From the cell containing the given text, extract its center point as [X, Y] coordinate. 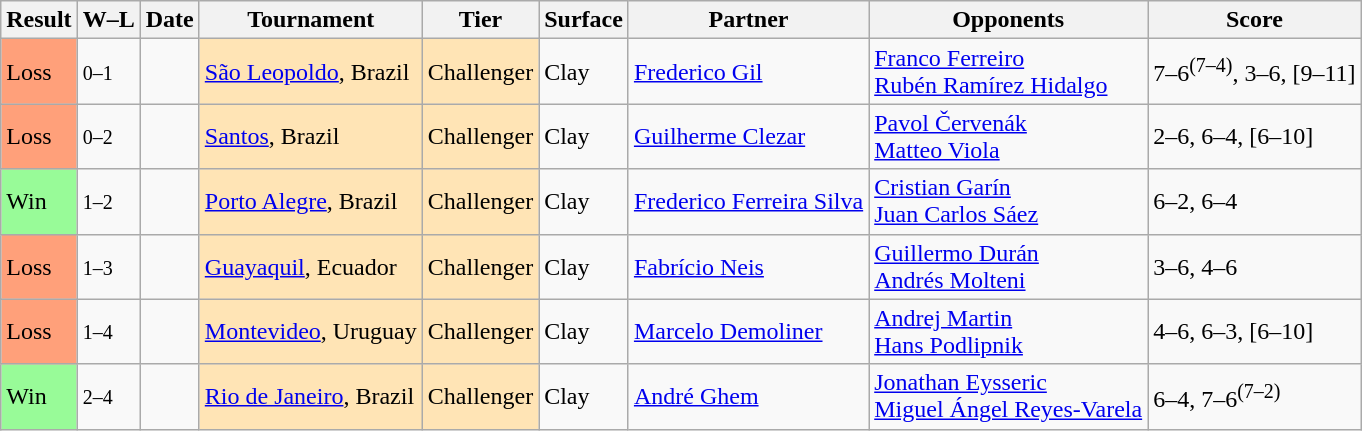
Guillermo Durán Andrés Molteni [1008, 266]
Andrej Martin Hans Podlipnik [1008, 332]
Santos, Brazil [310, 136]
Pavol Červenák Matteo Viola [1008, 136]
Result [39, 20]
Porto Alegre, Brazil [310, 202]
3–6, 4–6 [1254, 266]
Cristian Garín Juan Carlos Sáez [1008, 202]
1–2 [108, 202]
Rio de Janeiro, Brazil [310, 396]
Guilherme Clezar [748, 136]
W–L [108, 20]
Tier [480, 20]
Jonathan Eysseric Miguel Ángel Reyes-Varela [1008, 396]
Surface [584, 20]
Partner [748, 20]
Date [170, 20]
Score [1254, 20]
Frederico Ferreira Silva [748, 202]
0–2 [108, 136]
7–6(7–4), 3–6, [9–11] [1254, 72]
Frederico Gil [748, 72]
1–4 [108, 332]
4–6, 6–3, [6–10] [1254, 332]
2–6, 6–4, [6–10] [1254, 136]
Opponents [1008, 20]
Franco Ferreiro Rubén Ramírez Hidalgo [1008, 72]
Marcelo Demoliner [748, 332]
0–1 [108, 72]
2–4 [108, 396]
1–3 [108, 266]
Fabrício Neis [748, 266]
São Leopoldo, Brazil [310, 72]
6–2, 6–4 [1254, 202]
Guayaquil, Ecuador [310, 266]
Montevideo, Uruguay [310, 332]
Tournament [310, 20]
6–4, 7–6(7–2) [1254, 396]
André Ghem [748, 396]
